Pinpoint the cell where the given text exists, returning its [x, y] midpoint coordinate. 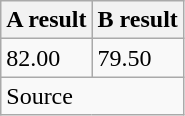
Source [92, 96]
82.00 [46, 58]
79.50 [138, 58]
B result [138, 20]
A result [46, 20]
